Find where the given text appears and provide that cell's center as (x, y) coordinate. 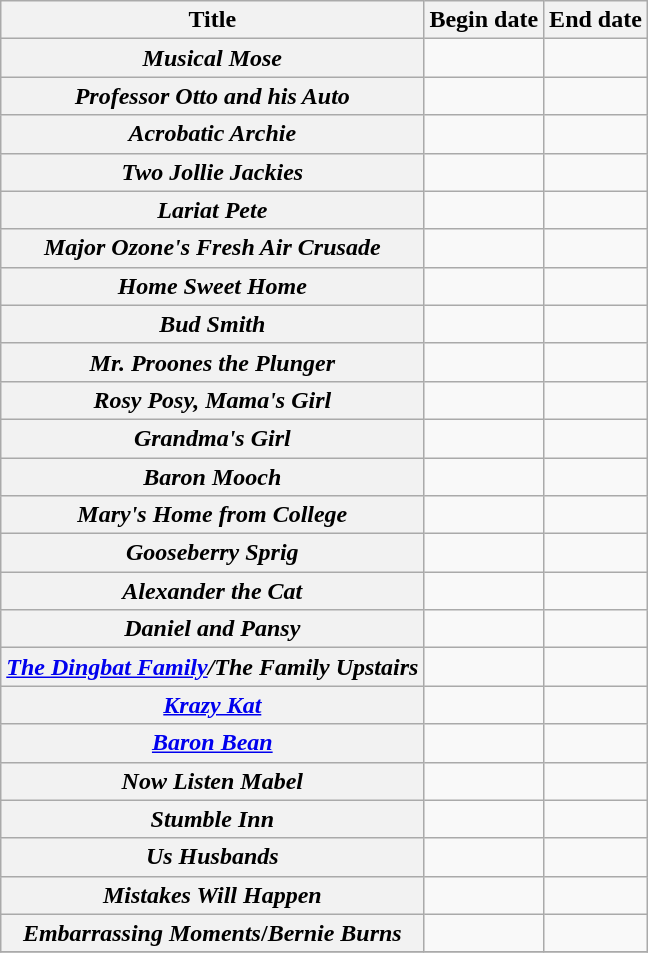
Us Husbands (212, 857)
Begin date (484, 20)
Baron Mooch (212, 477)
End date (596, 20)
Stumble Inn (212, 819)
Bud Smith (212, 324)
Professor Otto and his Auto (212, 96)
Mr. Proones the Plunger (212, 362)
Now Listen Mabel (212, 781)
Gooseberry Sprig (212, 553)
Two Jollie Jackies (212, 172)
Daniel and Pansy (212, 629)
Mistakes Will Happen (212, 895)
Embarrassing Moments/Bernie Burns (212, 933)
Baron Bean (212, 743)
Lariat Pete (212, 210)
Home Sweet Home (212, 286)
Major Ozone's Fresh Air Crusade (212, 248)
The Dingbat Family/The Family Upstairs (212, 667)
Grandma's Girl (212, 438)
Alexander the Cat (212, 591)
Rosy Posy, Mama's Girl (212, 400)
Krazy Kat (212, 705)
Musical Mose (212, 58)
Mary's Home from College (212, 515)
Title (212, 20)
Acrobatic Archie (212, 134)
